Provide the [x, y] coordinate of the cell's center where the given text is located.  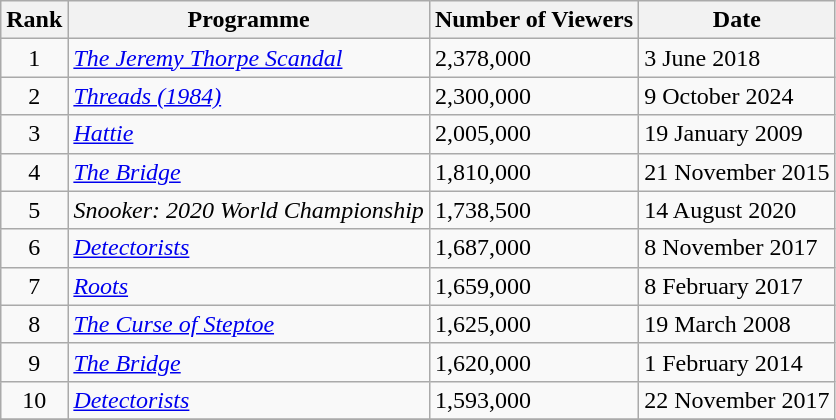
Roots [249, 286]
9 [34, 362]
2,005,000 [534, 134]
Hattie [249, 134]
4 [34, 172]
1,593,000 [534, 400]
3 June 2018 [737, 58]
Number of Viewers [534, 20]
The Jeremy Thorpe Scandal [249, 58]
3 [34, 134]
2,378,000 [534, 58]
2 [34, 96]
21 November 2015 [737, 172]
7 [34, 286]
14 August 2020 [737, 210]
1 February 2014 [737, 362]
5 [34, 210]
8 November 2017 [737, 248]
1,625,000 [534, 324]
Date [737, 20]
Threads (1984) [249, 96]
Rank [34, 20]
1 [34, 58]
10 [34, 400]
2,300,000 [534, 96]
8 [34, 324]
19 January 2009 [737, 134]
Programme [249, 20]
6 [34, 248]
8 February 2017 [737, 286]
9 October 2024 [737, 96]
1,738,500 [534, 210]
The Curse of Steptoe [249, 324]
Snooker: 2020 World Championship [249, 210]
1,620,000 [534, 362]
22 November 2017 [737, 400]
1,687,000 [534, 248]
19 March 2008 [737, 324]
1,659,000 [534, 286]
1,810,000 [534, 172]
